Pinpoint the cell where the given text exists, returning its [X, Y] midpoint coordinate. 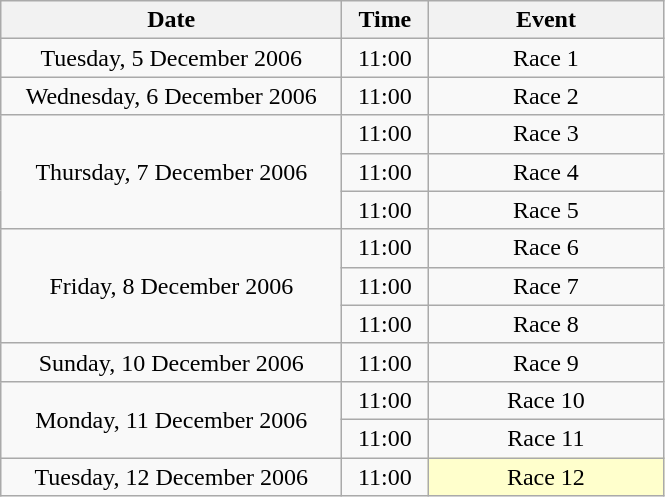
Race 11 [546, 438]
Wednesday, 6 December 2006 [172, 96]
Race 9 [546, 362]
Monday, 11 December 2006 [172, 419]
Race 8 [546, 324]
Race 7 [546, 286]
Thursday, 7 December 2006 [172, 172]
Race 4 [546, 172]
Race 2 [546, 96]
Race 1 [546, 58]
Sunday, 10 December 2006 [172, 362]
Event [546, 20]
Friday, 8 December 2006 [172, 286]
Race 5 [546, 210]
Tuesday, 5 December 2006 [172, 58]
Race 6 [546, 248]
Race 3 [546, 134]
Time [385, 20]
Tuesday, 12 December 2006 [172, 477]
Race 10 [546, 400]
Race 12 [546, 477]
Date [172, 20]
